Capture the cell that displays the provided text and extract its (x, y) central coordinate. 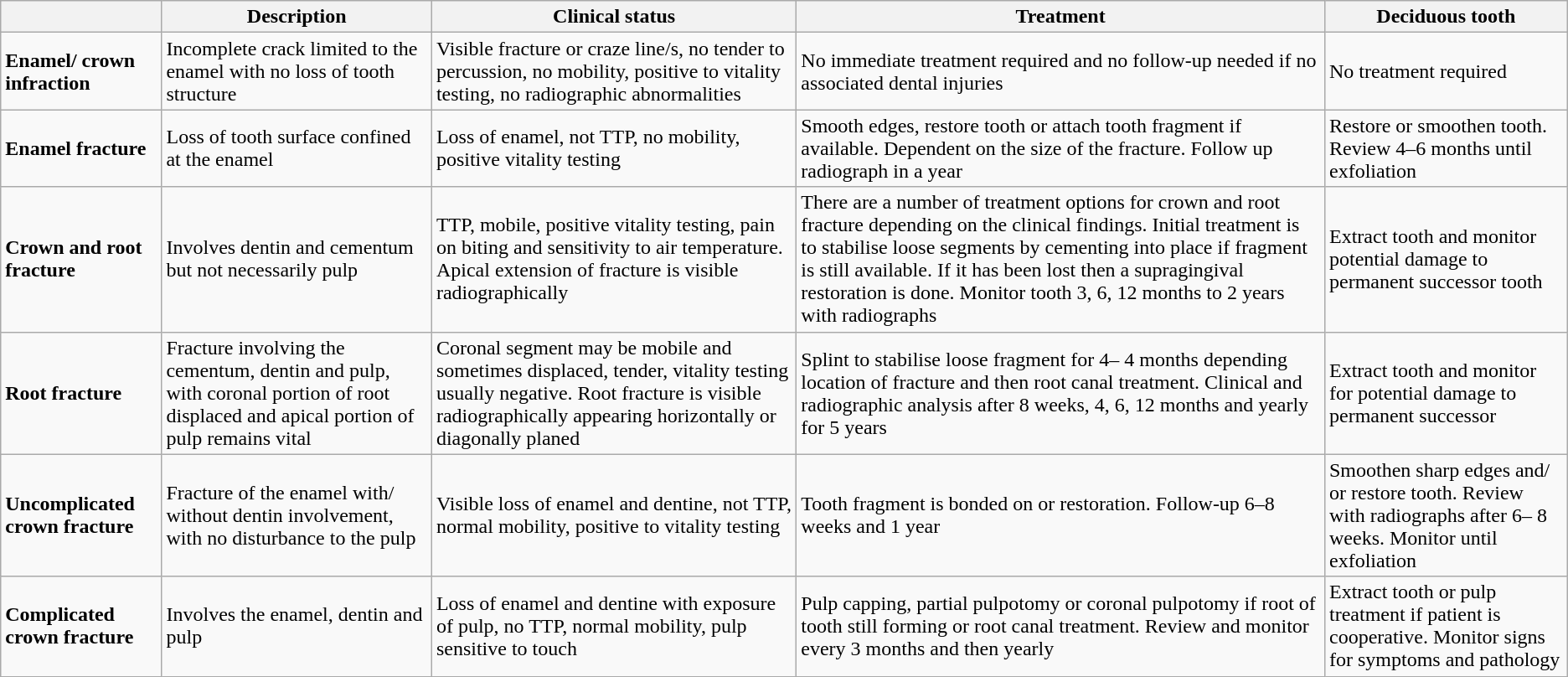
Smoothen sharp edges and/ or restore tooth. Review with radiographs after 6– 8 weeks. Monitor until exfoliation (1446, 515)
Fracture involving the cementum, dentin and pulp, with coronal portion of root displaced and apical portion of pulp remains vital (297, 393)
Loss of enamel, not TTP, no mobility, positive vitality testing (613, 148)
Deciduous tooth (1446, 17)
Extract tooth or pulp treatment if patient is cooperative. Monitor signs for symptoms and pathology (1446, 627)
No treatment required (1446, 71)
TTP, mobile, positive vitality testing, pain on biting and sensitivity to air temperature. Apical extension of fracture is visible radiographically (613, 260)
Root fracture (81, 393)
No immediate treatment required and no follow-up needed if no associated dental injuries (1060, 71)
Extract tooth and monitor for potential damage to permanent successor (1446, 393)
Uncomplicated crown fracture (81, 515)
Visible fracture or craze line/s, no tender to percussion, no mobility, positive to vitality testing, no radiographic abnormalities (613, 71)
Treatment (1060, 17)
Enamel fracture (81, 148)
Smooth edges, restore tooth or attach tooth fragment if available. Dependent on the size of the fracture. Follow up radiograph in a year (1060, 148)
Enamel/ crown infraction (81, 71)
Loss of tooth surface confined at the enamel (297, 148)
Crown and root fracture (81, 260)
Extract tooth and monitor potential damage to permanent successor tooth (1446, 260)
Description (297, 17)
Involves the enamel, dentin and pulp (297, 627)
Tooth fragment is bonded on or restoration. Follow-up 6–8 weeks and 1 year (1060, 515)
Clinical status (613, 17)
Visible loss of enamel and dentine, not TTP, normal mobility, positive to vitality testing (613, 515)
Loss of enamel and dentine with exposure of pulp, no TTP, normal mobility, pulp sensitive to touch (613, 627)
Complicated crown fracture (81, 627)
Restore or smoothen tooth. Review 4–6 months until exfoliation (1446, 148)
Involves dentin and cementum but not necessarily pulp (297, 260)
Incomplete crack limited to the enamel with no loss of tooth structure (297, 71)
Fracture of the enamel with/ without dentin involvement, with no disturbance to the pulp (297, 515)
